Find where the given text appears and provide that cell's center as [X, Y] coordinate. 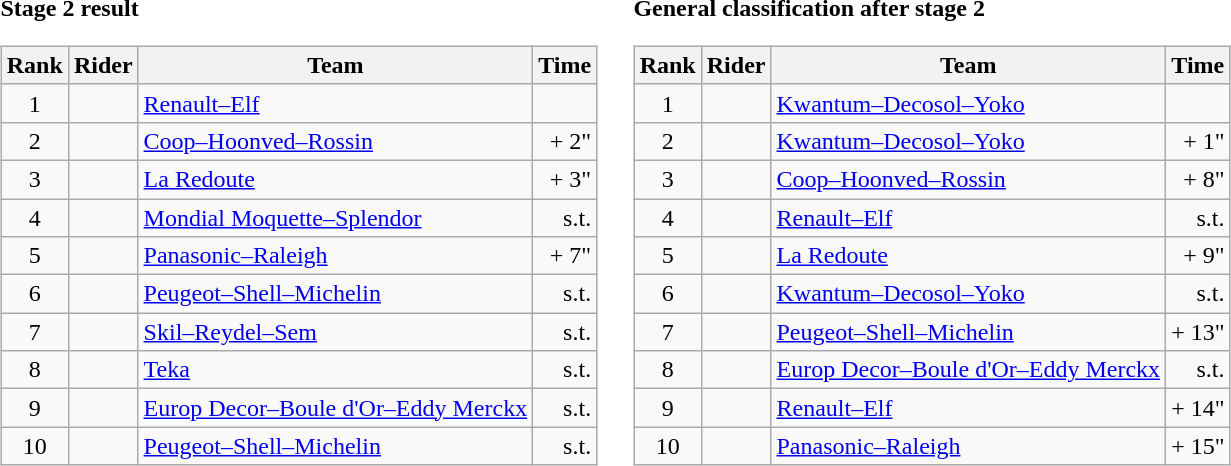
+ 14" [1198, 408]
+ 8" [1198, 179]
+ 9" [1198, 256]
Mondial Moquette–Splendor [336, 217]
+ 3" [565, 179]
+ 7" [565, 256]
+ 13" [1198, 332]
+ 2" [565, 141]
Teka [336, 370]
+ 15" [1198, 446]
Skil–Reydel–Sem [336, 332]
+ 1" [1198, 141]
